Return [x, y] of the center of cell containing provided text 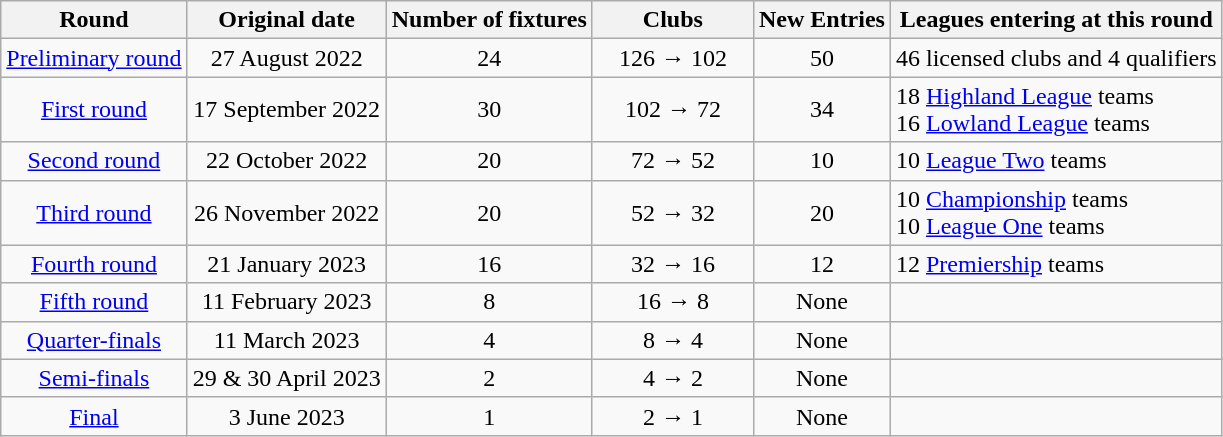
52 → 32 [672, 212]
126 → 102 [672, 58]
26 November 2022 [286, 212]
Preliminary round [94, 58]
12 [822, 264]
102 → 72 [672, 110]
Second round [94, 161]
Original date [286, 20]
30 [489, 110]
11 March 2023 [286, 340]
Fourth round [94, 264]
1 [489, 416]
16 → 8 [672, 302]
Semi-finals [94, 378]
Leagues entering at this round [1056, 20]
Round [94, 20]
29 & 30 April 2023 [286, 378]
11 February 2023 [286, 302]
Clubs [672, 20]
18 Highland League teams16 Lowland League teams [1056, 110]
12 Premiership teams [1056, 264]
16 [489, 264]
Third round [94, 212]
8 → 4 [672, 340]
2 [489, 378]
10 Championship teams10 League One teams [1056, 212]
2 → 1 [672, 416]
27 August 2022 [286, 58]
Number of fixtures [489, 20]
72 → 52 [672, 161]
4 → 2 [672, 378]
22 October 2022 [286, 161]
Quarter-finals [94, 340]
10 [822, 161]
21 January 2023 [286, 264]
New Entries [822, 20]
34 [822, 110]
46 licensed clubs and 4 qualifiers [1056, 58]
Final [94, 416]
3 June 2023 [286, 416]
24 [489, 58]
17 September 2022 [286, 110]
10 League Two teams [1056, 161]
First round [94, 110]
50 [822, 58]
32 → 16 [672, 264]
4 [489, 340]
Fifth round [94, 302]
8 [489, 302]
